Detect which cell encompasses the target text, then output its [X, Y] center coordinate. 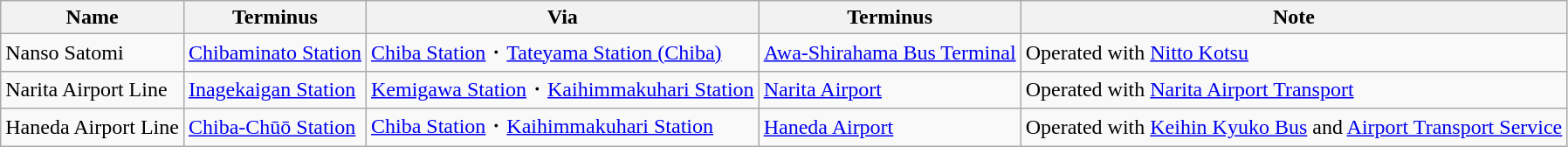
Operated with Nitto Kotsu [1294, 52]
Via [562, 17]
Narita Airport Line [93, 89]
Chibaminato Station [274, 52]
Kemigawa Station・Kaihimmakuhari Station [562, 89]
Narita Airport [890, 89]
Inagekaigan Station [274, 89]
Nanso Satomi [93, 52]
Haneda Airport Line [93, 128]
Haneda Airport [890, 128]
Chiba Station・Tateyama Station (Chiba) [562, 52]
Chiba Station・Kaihimmakuhari Station [562, 128]
Operated with Keihin Kyuko Bus and Airport Transport Service [1294, 128]
Note [1294, 17]
Awa-Shirahama Bus Terminal [890, 52]
Operated with Narita Airport Transport [1294, 89]
Name [93, 17]
Chiba-Chūō Station [274, 128]
